Return [X, Y] of the center of cell containing provided text 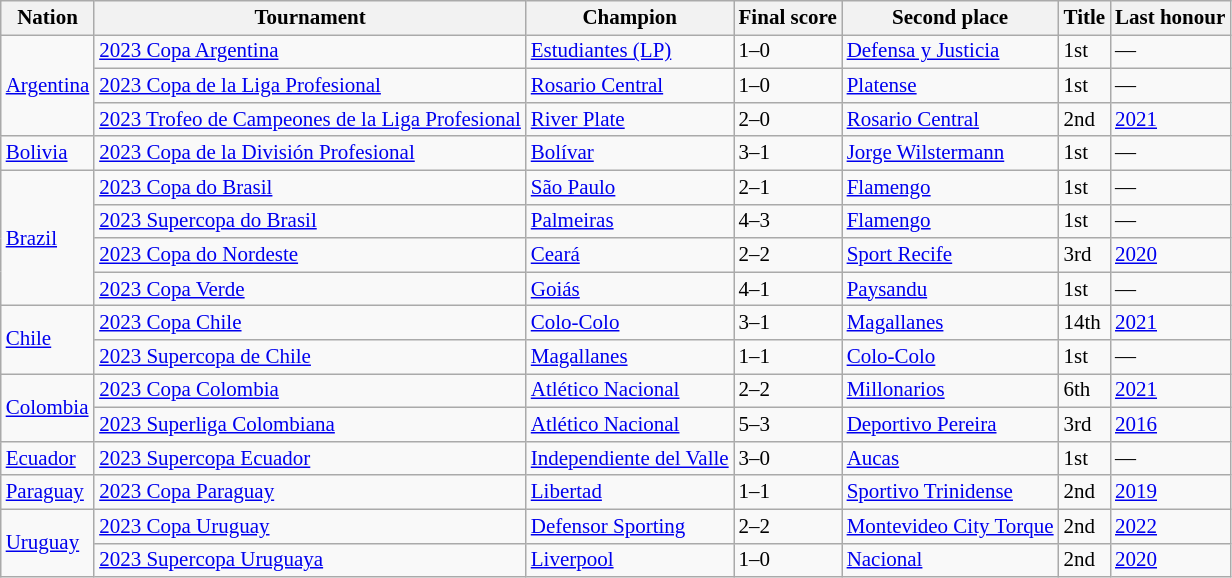
6th [1085, 391]
Nation [48, 18]
2022 [1170, 526]
2023 Supercopa Uruguaya [310, 560]
Second place [950, 18]
Estudiantes (LP) [630, 52]
2023 Supercopa Ecuador [310, 458]
2–1 [788, 187]
Ecuador [48, 458]
Defensor Sporting [630, 526]
2023 Superliga Colombiana [310, 424]
Paysandu [950, 289]
2023 Copa do Nordeste [310, 255]
14th [1085, 323]
Liverpool [630, 560]
Platense [950, 86]
5–3 [788, 424]
2023 Copa de la División Profesional [310, 153]
Sportivo Trinidense [950, 492]
Argentina [48, 86]
2023 Copa Verde [310, 289]
Millonarios [950, 391]
Tournament [310, 18]
Chile [48, 340]
Champion [630, 18]
Uruguay [48, 543]
2023 Copa do Brasil [310, 187]
Independiente del Valle [630, 458]
3–0 [788, 458]
2023 Copa Chile [310, 323]
Palmeiras [630, 221]
Aucas [950, 458]
Last honour [1170, 18]
Libertad [630, 492]
Title [1085, 18]
2–0 [788, 119]
Final score [788, 18]
Ceará [630, 255]
Deportivo Pereira [950, 424]
2023 Copa de la Liga Profesional [310, 86]
Defensa y Justicia [950, 52]
Jorge Wilstermann [950, 153]
4–1 [788, 289]
Montevideo City Torque [950, 526]
2023 Copa Uruguay [310, 526]
River Plate [630, 119]
Sport Recife [950, 255]
2016 [1170, 424]
Paraguay [48, 492]
2023 Copa Argentina [310, 52]
2023 Copa Colombia [310, 391]
Colombia [48, 408]
Nacional [950, 560]
Bolivia [48, 153]
2023 Supercopa do Brasil [310, 221]
2023 Copa Paraguay [310, 492]
Bolívar [630, 153]
2023 Supercopa de Chile [310, 357]
4–3 [788, 221]
Brazil [48, 238]
2023 Trofeo de Campeones de la Liga Profesional [310, 119]
São Paulo [630, 187]
Goiás [630, 289]
2019 [1170, 492]
